Detect which cell encompasses the target text, then output its (X, Y) center coordinate. 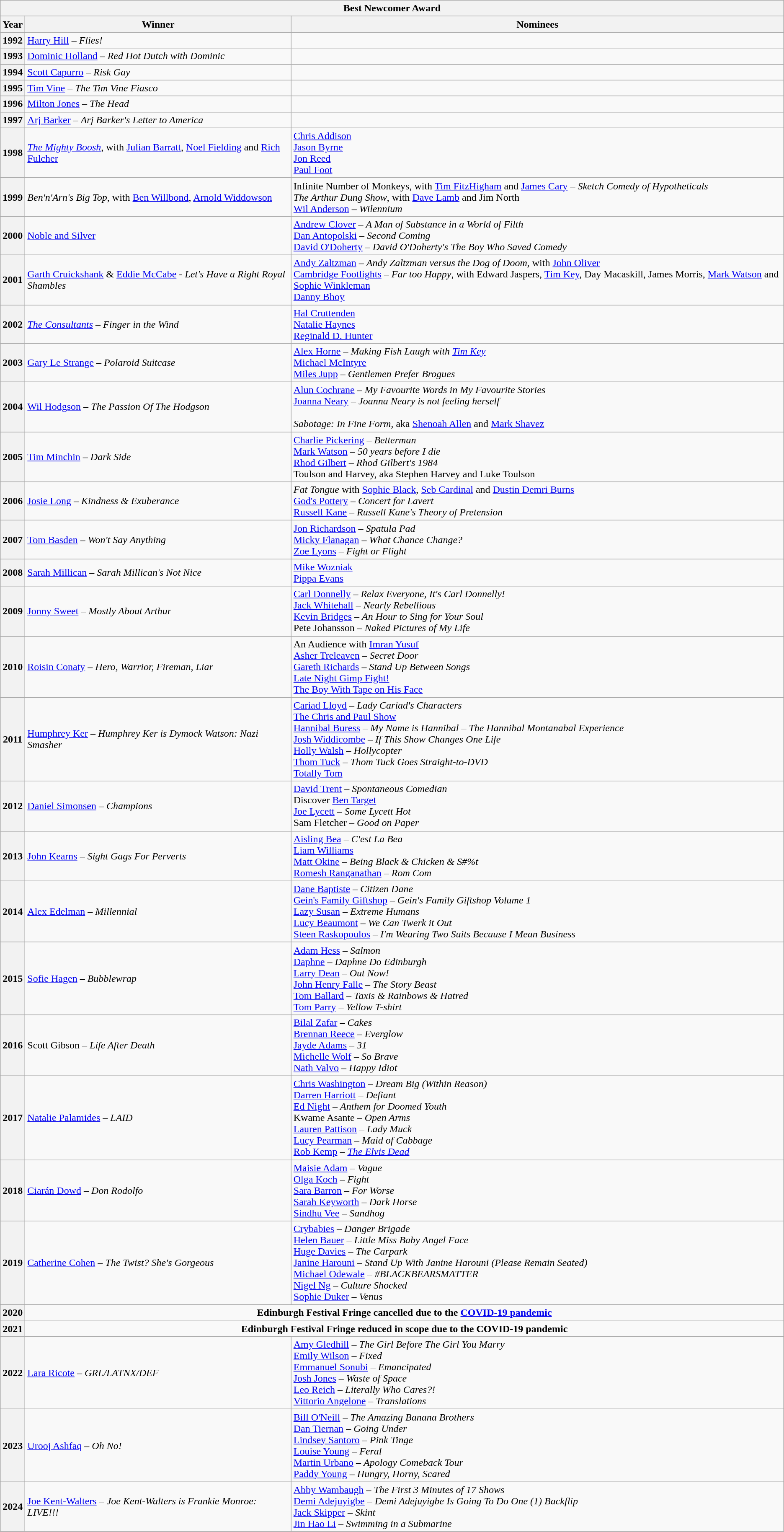
Ciarán Dowd – Don Rodolfo (158, 1190)
Ben'n'Arn's Big Top, with Ben Willbond, Arnold Widdowson (158, 197)
2013 (13, 856)
2003 (13, 363)
2012 (13, 806)
Edinburgh Festival Fringe cancelled due to the COVID-19 pandemic (405, 1313)
Arj Barker – Arj Barker's Letter to America (158, 120)
Urooj Ashfaq – Oh No! (158, 1446)
Bilal Zafar – Cakes Brennan Reece – Everglow Jayde Adams – 31 Michelle Wolf – So Brave Nath Valvo – Happy Idiot (537, 1045)
2002 (13, 324)
Alex Edelman – Millennial (158, 911)
Hal CruttendenNatalie HaynesReginald D. Hunter (537, 324)
Roisin Conaty – Hero, Warrior, Fireman, Liar (158, 667)
John Kearns – Sight Gags For Perverts (158, 856)
Andrew Clover – A Man of Substance in a World of FilthDan Antopolski – Second ComingDavid O'Doherty – David O'Doherty's The Boy Who Saved Comedy (537, 235)
Maisie Adam – VagueOlga Koch – FightSara Barron – For WorseSarah Keyworth – Dark HorseSindhu Vee – Sandhog (537, 1190)
Winner (158, 24)
Jonny Sweet – Mostly About Arthur (158, 611)
2000 (13, 235)
2008 (13, 572)
Humphrey Ker – Humphrey Ker is Dymock Watson: Nazi Smasher (158, 739)
Lara Ricote – GRL/LATNX/DEF (158, 1373)
2009 (13, 611)
1993 (13, 56)
The Consultants – Finger in the Wind (158, 324)
Aisling Bea – C'est La Bea Liam Williams Matt Okine – Being Black & Chicken & S#%t Romesh Ranganathan – Rom Com (537, 856)
2014 (13, 911)
1994 (13, 72)
2005 (13, 457)
Daniel Simonsen – Champions (158, 806)
1997 (13, 120)
2023 (13, 1446)
Jon Richardson – Spatula PadMicky Flanagan – What Chance Change?Zoe Lyons – Fight or Flight (537, 540)
Chris AddisonJason ByrneJon ReedPaul Foot (537, 153)
Scott Gibson – Life After Death (158, 1045)
Josie Long – Kindness & Exuberance (158, 501)
2015 (13, 978)
2006 (13, 501)
2016 (13, 1045)
2018 (13, 1190)
Noble and Silver (158, 235)
1998 (13, 153)
Best Newcomer Award (392, 8)
Tim Minchin – Dark Side (158, 457)
Alex Horne – Making Fish Laugh with Tim KeyMichael McIntyreMiles Jupp – Gentlemen Prefer Brogues (537, 363)
The Mighty Boosh, with Julian Barratt, Noel Fielding and Rich Fulcher (158, 153)
Tom Basden – Won't Say Anything (158, 540)
Edinburgh Festival Fringe reduced in scope due to the COVID-19 pandemic (405, 1329)
David Trent – Spontaneous ComedianDiscover Ben TargetJoe Lycett – Some Lycett HotSam Fletcher – Good on Paper (537, 806)
Harry Hill – Flies! (158, 40)
Tim Vine – The Tim Vine Fiasco (158, 88)
Fat Tongue with Sophie Black, Seb Cardinal and Dustin Demri BurnsGod's Pottery – Concert for LavertRussell Kane – Russell Kane's Theory of Pretension (537, 501)
2017 (13, 1118)
Dominic Holland – Red Hot Dutch with Dominic (158, 56)
Scott Capurro – Risk Gay (158, 72)
2001 (13, 280)
2019 (13, 1263)
2007 (13, 540)
An Audience with Imran YusufAsher Treleaven – Secret DoorGareth Richards – Stand Up Between SongsLate Night Gimp Fight!The Boy With Tape on His Face (537, 667)
2010 (13, 667)
Joe Kent-Walters – Joe Kent-Walters is Frankie Monroe: LIVE!!! (158, 1507)
2022 (13, 1373)
1999 (13, 197)
Gary Le Strange – Polaroid Suitcase (158, 363)
Sofie Hagen – Bubblewrap (158, 978)
2020 (13, 1313)
Sarah Millican – Sarah Millican's Not Nice (158, 572)
2024 (13, 1507)
Mike WozniakPippa Evans (537, 572)
2011 (13, 739)
Nominees (537, 24)
Garth Cruickshank & Eddie McCabe - Let's Have a Right Royal Shambles (158, 280)
Milton Jones – The Head (158, 104)
Catherine Cohen – The Twist? She's Gorgeous (158, 1263)
2004 (13, 407)
Natalie Palamides – LAID (158, 1118)
1995 (13, 88)
1996 (13, 104)
1992 (13, 40)
Wil Hodgson – The Passion Of The Hodgson (158, 407)
2021 (13, 1329)
Year (13, 24)
